Return the (X, Y) coordinate for the center point of the cell that contains the specified text.  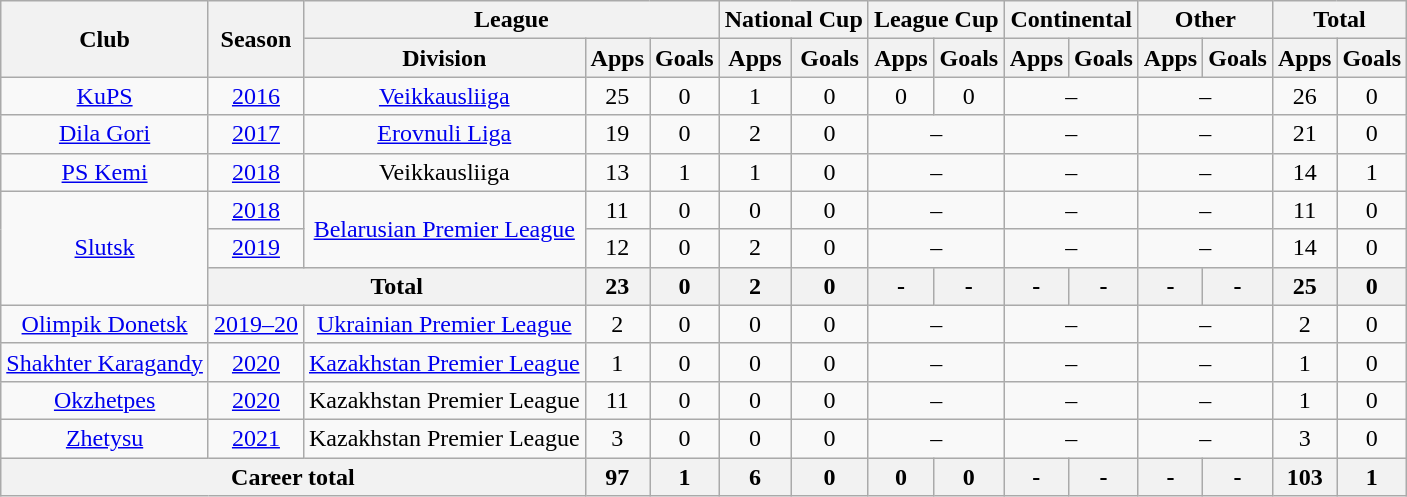
2017 (256, 134)
Division (444, 58)
2016 (256, 96)
Club (105, 39)
Season (256, 39)
Slutsk (105, 248)
97 (617, 477)
12 (617, 248)
2019–20 (256, 324)
Career total (293, 477)
103 (1304, 477)
2019 (256, 248)
League (511, 20)
13 (617, 172)
Erovnuli Liga (444, 134)
National Cup (794, 20)
Ukrainian Premier League (444, 324)
23 (617, 286)
19 (617, 134)
Olimpik Donetsk (105, 324)
Dila Gori (105, 134)
Zhetysu (105, 438)
21 (1304, 134)
Shakhter Karagandy (105, 362)
KuPS (105, 96)
26 (1304, 96)
Continental (1071, 20)
PS Kemi (105, 172)
Okzhetpes (105, 400)
Belarusian Premier League (444, 229)
6 (755, 477)
Other (1205, 20)
League Cup (936, 20)
2021 (256, 438)
